Scan for the cell matching the given text and deliver its (x, y) coordinate at center. 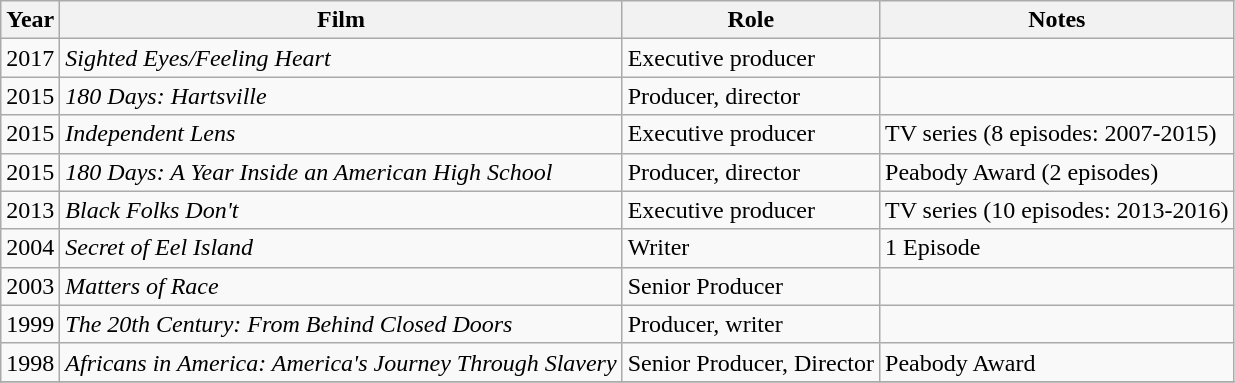
TV series (10 episodes: 2013-2016) (1058, 210)
2013 (30, 210)
Sighted Eyes/Feeling Heart (341, 58)
1998 (30, 362)
180 Days: A Year Inside an American High School (341, 172)
Notes (1058, 20)
2004 (30, 248)
Independent Lens (341, 134)
Role (750, 20)
Writer (750, 248)
2017 (30, 58)
Producer, writer (750, 324)
TV series (8 episodes: 2007-2015) (1058, 134)
Year (30, 20)
Black Folks Don't (341, 210)
Senior Producer, Director (750, 362)
Film (341, 20)
Peabody Award (1058, 362)
2003 (30, 286)
Matters of Race (341, 286)
1 Episode (1058, 248)
The 20th Century: From Behind Closed Doors (341, 324)
Africans in America: America's Journey Through Slavery (341, 362)
Senior Producer (750, 286)
Peabody Award (2 episodes) (1058, 172)
180 Days: Hartsville (341, 96)
1999 (30, 324)
Secret of Eel Island (341, 248)
